Return [x, y] of the center of cell containing provided text 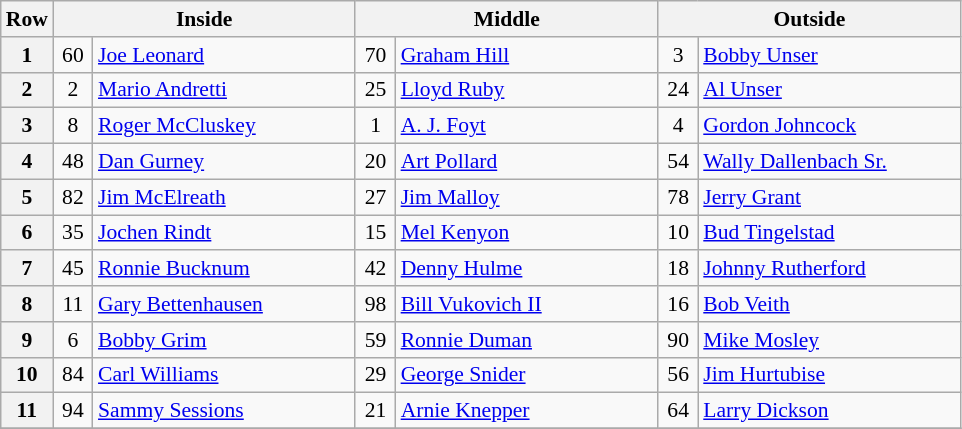
Larry Dickson [829, 411]
15 [375, 233]
Ronnie Bucknum [224, 269]
Sammy Sessions [224, 411]
78 [678, 197]
Bob Veith [829, 304]
42 [375, 269]
Bobby Unser [829, 55]
60 [73, 55]
24 [678, 90]
Wally Dallenbach Sr. [829, 162]
Outside [810, 19]
59 [375, 340]
Dan Gurney [224, 162]
9 [27, 340]
Graham Hill [527, 55]
Denny Hulme [527, 269]
Jim Malloy [527, 197]
45 [73, 269]
Jim Hurtubise [829, 375]
Mike Mosley [829, 340]
Joe Leonard [224, 55]
98 [375, 304]
Mel Kenyon [527, 233]
Row [27, 19]
Jochen Rindt [224, 233]
Arnie Knepper [527, 411]
48 [73, 162]
Bobby Grim [224, 340]
16 [678, 304]
29 [375, 375]
25 [375, 90]
20 [375, 162]
56 [678, 375]
Al Unser [829, 90]
Middle [506, 19]
Ronnie Duman [527, 340]
35 [73, 233]
21 [375, 411]
Inside [204, 19]
Carl Williams [224, 375]
Art Pollard [527, 162]
84 [73, 375]
82 [73, 197]
94 [73, 411]
A. J. Foyt [527, 126]
Jerry Grant [829, 197]
Mario Andretti [224, 90]
90 [678, 340]
7 [27, 269]
Bud Tingelstad [829, 233]
64 [678, 411]
27 [375, 197]
Jim McElreath [224, 197]
Lloyd Ruby [527, 90]
Gary Bettenhausen [224, 304]
Gordon Johncock [829, 126]
54 [678, 162]
70 [375, 55]
Roger McCluskey [224, 126]
George Snider [527, 375]
5 [27, 197]
Johnny Rutherford [829, 269]
18 [678, 269]
Bill Vukovich II [527, 304]
